Locate the cell with the specified text and output its [x, y] center coordinate. 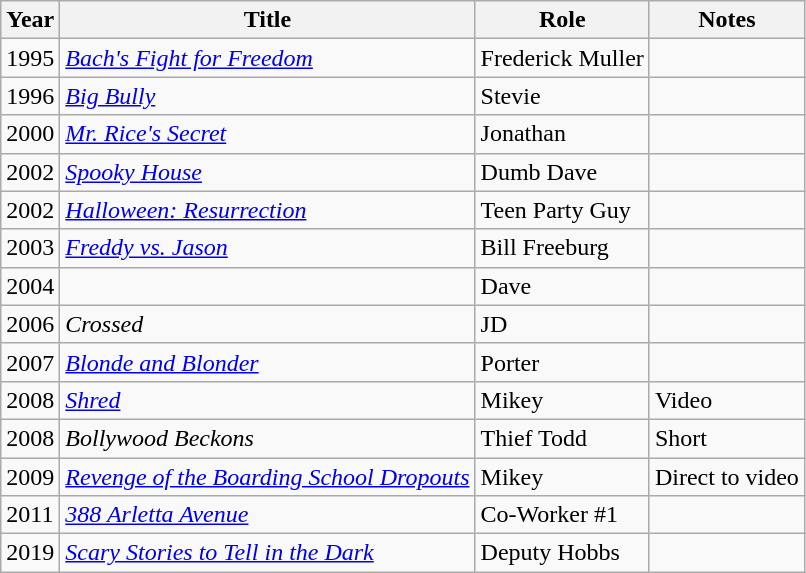
Video [726, 400]
Jonathan [562, 134]
Porter [562, 362]
2003 [30, 248]
Deputy Hobbs [562, 553]
Year [30, 20]
2000 [30, 134]
Bill Freeburg [562, 248]
Big Bully [268, 96]
Freddy vs. Jason [268, 248]
Co-Worker #1 [562, 515]
2011 [30, 515]
Notes [726, 20]
Bollywood Beckons [268, 438]
Revenge of the Boarding School Dropouts [268, 477]
Dave [562, 286]
Halloween: Resurrection [268, 210]
Frederick Muller [562, 58]
Blonde and Blonder [268, 362]
JD [562, 324]
2007 [30, 362]
2006 [30, 324]
2019 [30, 553]
Spooky House [268, 172]
Scary Stories to Tell in the Dark [268, 553]
388 Arletta Avenue [268, 515]
Mr. Rice's Secret [268, 134]
1995 [30, 58]
2009 [30, 477]
Role [562, 20]
2004 [30, 286]
Direct to video [726, 477]
Stevie [562, 96]
1996 [30, 96]
Teen Party Guy [562, 210]
Dumb Dave [562, 172]
Thief Todd [562, 438]
Short [726, 438]
Title [268, 20]
Bach's Fight for Freedom [268, 58]
Shred [268, 400]
Crossed [268, 324]
